Search for the cell housing the specified text and yield its [X, Y] center coordinate. 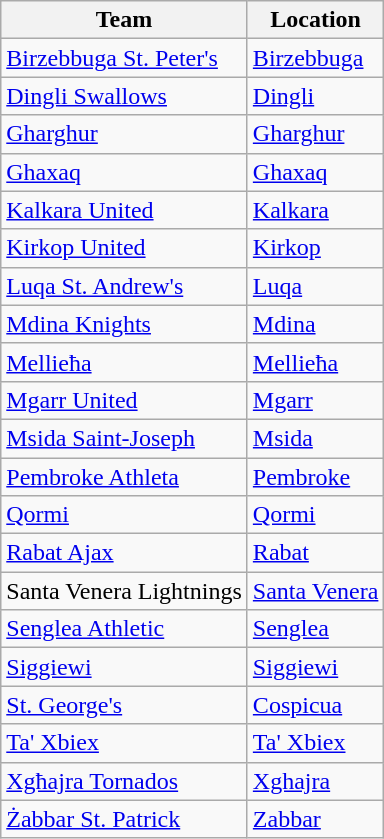
Rabat Ajax [124, 553]
Birzebbuga St. Peter's [124, 58]
Santa Venera [316, 591]
Birzebbuga [316, 58]
Luqa [316, 286]
Mdina Knights [124, 324]
Żabbar St. Patrick [124, 819]
Kirkop [316, 248]
Team [124, 20]
Rabat [316, 553]
Mgarr United [124, 400]
Dingli Swallows [124, 96]
Kalkara [316, 210]
Location [316, 20]
Kirkop United [124, 248]
Senglea Athletic [124, 629]
Msida [316, 438]
Mgarr [316, 400]
Xghajra [316, 781]
Zabbar [316, 819]
Pembroke Athleta [124, 477]
Cospicua [316, 705]
Pembroke [316, 477]
St. George's [124, 705]
Santa Venera Lightnings [124, 591]
Senglea [316, 629]
Mdina [316, 324]
Luqa St. Andrew's [124, 286]
Kalkara United [124, 210]
Dingli [316, 96]
Msida Saint-Joseph [124, 438]
Xgħajra Tornados [124, 781]
